Locate the cell with the specified text and output its (x, y) center coordinate. 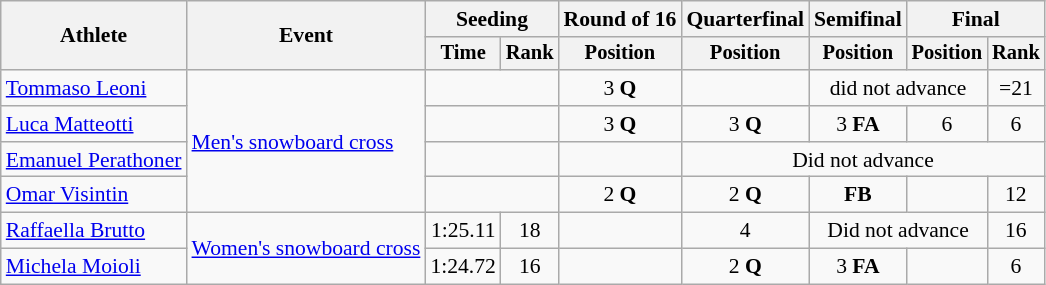
Emanuel Perathoner (94, 160)
Women's snowboard cross (306, 248)
Round of 16 (620, 19)
Quarterfinal (745, 19)
Event (306, 36)
Final (976, 19)
4 (745, 231)
Raffaella Brutto (94, 231)
FB (858, 195)
=21 (1016, 88)
Luca Matteotti (94, 124)
did not advance (898, 88)
12 (1016, 195)
Time (462, 54)
Seeding (492, 19)
Men's snowboard cross (306, 141)
1:24.72 (462, 267)
Semifinal (858, 19)
1:25.11 (462, 231)
Tommaso Leoni (94, 88)
Omar Visintin (94, 195)
Michela Moioli (94, 267)
Athlete (94, 36)
18 (530, 231)
